For the text-containing cell, return its midpoint in (x, y) coordinate format. 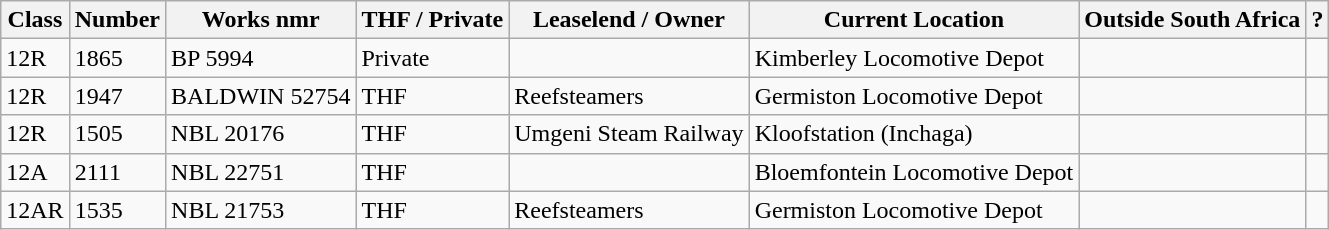
Outside South Africa (1192, 20)
1947 (117, 96)
2111 (117, 172)
NBL 22751 (261, 172)
Umgeni Steam Railway (629, 134)
THF / Private (432, 20)
12A (35, 172)
1865 (117, 58)
Private (432, 58)
Kimberley Locomotive Depot (914, 58)
NBL 20176 (261, 134)
BALDWIN 52754 (261, 96)
Leaselend / Owner (629, 20)
Class (35, 20)
12AR (35, 210)
Works nmr (261, 20)
Number (117, 20)
1535 (117, 210)
Kloofstation (Inchaga) (914, 134)
Current Location (914, 20)
Bloemfontein Locomotive Depot (914, 172)
1505 (117, 134)
BP 5994 (261, 58)
NBL 21753 (261, 210)
? (1318, 20)
